Return [X, Y] of the center of cell containing provided text 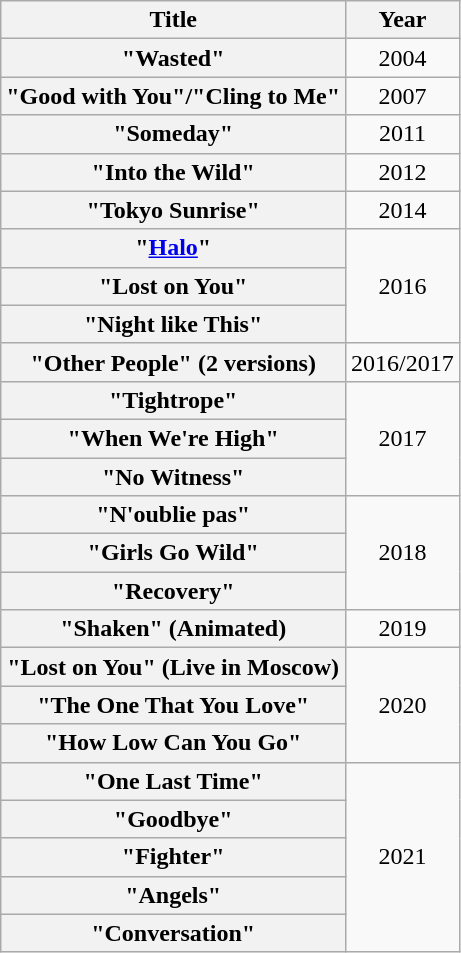
"Fighter" [174, 857]
Title [174, 20]
"Lost on You" (Live in Moscow) [174, 667]
2018 [403, 553]
"One Last Time" [174, 781]
"Someday" [174, 134]
"Recovery" [174, 591]
2011 [403, 134]
2021 [403, 857]
2016 [403, 286]
"Halo" [174, 248]
2017 [403, 438]
"Angels" [174, 895]
"Girls Go Wild" [174, 553]
"Tokyo Sunrise" [174, 210]
Year [403, 20]
"Conversation" [174, 933]
"Tightrope" [174, 400]
2004 [403, 58]
2014 [403, 210]
"Night like This" [174, 324]
"The One That You Love" [174, 705]
"Goodbye" [174, 819]
"Lost on You" [174, 286]
"No Witness" [174, 477]
2016/2017 [403, 362]
"Wasted" [174, 58]
"Shaken" (Animated) [174, 629]
"When We're High" [174, 438]
"Into the Wild" [174, 172]
"Other People" (2 versions) [174, 362]
2019 [403, 629]
2012 [403, 172]
"Good with You"/"Cling to Me" [174, 96]
"N'oublie pas" [174, 515]
"How Low Can You Go" [174, 743]
2020 [403, 705]
2007 [403, 96]
